Search for the cell housing the specified text and yield its [X, Y] center coordinate. 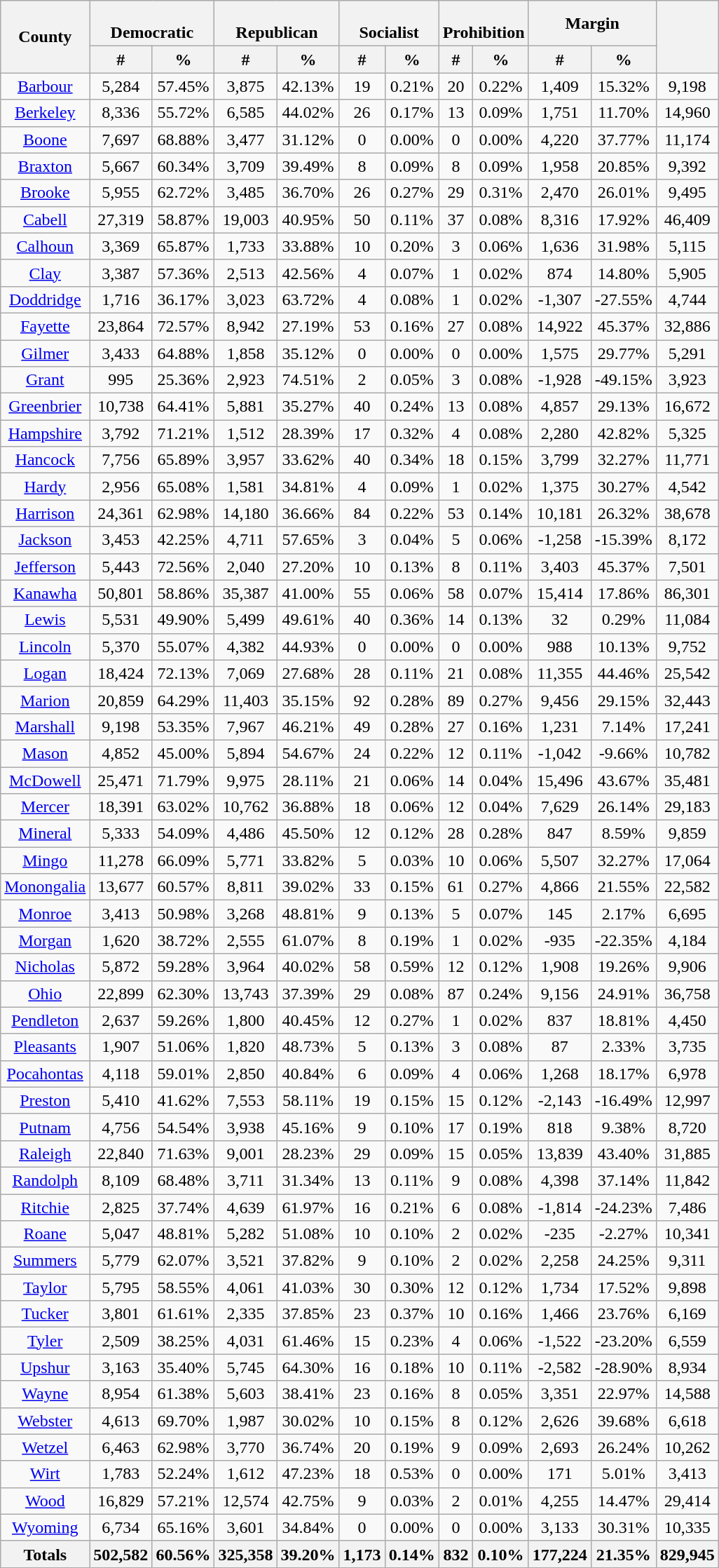
10,762 [245, 807]
4,613 [121, 1421]
7,553 [245, 1100]
10,262 [687, 1447]
92 [362, 700]
847 [559, 834]
65.89% [184, 460]
Boone [45, 140]
Summers [45, 1261]
Marshall [45, 726]
22.97% [624, 1394]
502,582 [121, 1554]
35.15% [308, 700]
26.24% [624, 1447]
2,258 [559, 1261]
17.52% [624, 1287]
5,410 [121, 1100]
19,003 [245, 219]
Barbour [45, 86]
171 [559, 1474]
51.06% [184, 1047]
3,387 [121, 273]
4,382 [245, 647]
Wood [45, 1501]
5,955 [121, 193]
Roane [45, 1234]
66.09% [184, 860]
38.25% [184, 1341]
28.23% [308, 1154]
Republican [277, 24]
64.30% [308, 1367]
64.29% [184, 700]
1,987 [245, 1421]
10.13% [624, 647]
57.65% [308, 540]
40.95% [308, 219]
42.82% [624, 433]
Gilmer [45, 353]
0.18% [412, 1367]
47.23% [308, 1474]
3,711 [245, 1180]
Ohio [45, 994]
11,771 [687, 460]
5,779 [121, 1261]
12,574 [245, 1501]
Monongalia [45, 887]
3,770 [245, 1447]
28.39% [308, 433]
30 [362, 1287]
5,325 [687, 433]
145 [559, 914]
16,829 [121, 1501]
5,667 [121, 166]
20,859 [121, 700]
-1,522 [559, 1341]
Totals [45, 1554]
25,542 [687, 673]
6,695 [687, 914]
0.17% [412, 113]
4,118 [121, 1074]
3,268 [245, 914]
3,792 [121, 433]
-28.90% [624, 1367]
22,899 [121, 994]
Hardy [45, 487]
Calhoun [45, 246]
8,942 [245, 326]
63.02% [184, 807]
38.41% [308, 1394]
50 [362, 219]
2,693 [559, 1447]
-235 [559, 1234]
5,284 [121, 86]
9,311 [687, 1261]
3,351 [559, 1394]
15,496 [559, 780]
61.61% [184, 1314]
61.97% [308, 1207]
36.70% [308, 193]
2,850 [245, 1074]
48.73% [308, 1047]
0.29% [624, 620]
43.40% [624, 1154]
5,443 [121, 567]
58.55% [184, 1287]
Nicholas [45, 967]
44.93% [308, 647]
3,801 [121, 1314]
Fayette [45, 326]
3,453 [121, 540]
35.12% [308, 353]
19.26% [624, 967]
33.62% [308, 460]
Cabell [45, 219]
Ritchie [45, 1207]
44.02% [308, 113]
61 [456, 887]
60.34% [184, 166]
0.36% [412, 620]
Democratic [152, 24]
43.67% [624, 780]
3,477 [245, 140]
14,960 [687, 113]
Mineral [45, 834]
Mingo [45, 860]
9,495 [687, 193]
57.21% [184, 1501]
1,173 [362, 1554]
5,507 [559, 860]
27,319 [121, 219]
Lewis [45, 620]
28.11% [308, 780]
Wetzel [45, 1447]
32 [559, 620]
5,291 [687, 353]
6,559 [687, 1341]
37.74% [184, 1207]
Jackson [45, 540]
Tucker [45, 1314]
72.13% [184, 673]
59.01% [184, 1074]
27.19% [308, 326]
-2.27% [624, 1234]
44.46% [624, 673]
37 [456, 219]
40.84% [308, 1074]
17,064 [687, 860]
65.16% [184, 1527]
8,336 [121, 113]
10,181 [559, 513]
42.75% [308, 1501]
-1,307 [559, 299]
68.88% [184, 140]
26.14% [624, 807]
3,521 [245, 1261]
6,978 [687, 1074]
Mercer [45, 807]
4,852 [121, 753]
57.36% [184, 273]
Prohibition [484, 24]
37.14% [624, 1180]
8,316 [559, 219]
61.07% [308, 940]
49.61% [308, 620]
29.13% [624, 407]
Taylor [45, 1287]
9,752 [687, 647]
2.33% [624, 1047]
22,582 [687, 887]
1,800 [245, 1020]
71.21% [184, 433]
-1,258 [559, 540]
14.80% [624, 273]
36.88% [308, 807]
10,782 [687, 753]
McDowell [45, 780]
5,282 [245, 1234]
50,801 [121, 593]
29,414 [687, 1501]
0.34% [412, 460]
24 [362, 753]
3,433 [121, 353]
18.81% [624, 1020]
-23.20% [624, 1341]
8,954 [121, 1394]
54.67% [308, 753]
5,771 [245, 860]
-9.66% [624, 753]
9,001 [245, 1154]
65.08% [184, 487]
10,738 [121, 407]
32,886 [687, 326]
50.98% [184, 914]
11,174 [687, 140]
988 [559, 647]
41.62% [184, 1100]
11.70% [624, 113]
11,355 [559, 673]
42.56% [308, 273]
Berkeley [45, 113]
86,301 [687, 593]
1,409 [559, 86]
2,040 [245, 567]
29,183 [687, 807]
61.38% [184, 1394]
57.45% [184, 86]
7,756 [121, 460]
2,470 [559, 193]
3,601 [245, 1527]
8,934 [687, 1367]
71.79% [184, 780]
Randolph [45, 1180]
3,369 [121, 246]
13,677 [121, 887]
6,169 [687, 1314]
5,047 [121, 1234]
1,466 [559, 1314]
21.35% [624, 1554]
58.87% [184, 219]
4,756 [121, 1127]
14.47% [624, 1501]
39.20% [308, 1554]
63.72% [308, 299]
13,839 [559, 1154]
Socialist [389, 24]
18,391 [121, 807]
-49.15% [624, 380]
6,463 [121, 1447]
7,069 [245, 673]
2,555 [245, 940]
-2,582 [559, 1367]
33.82% [308, 860]
31.34% [308, 1180]
42.25% [184, 540]
-15.39% [624, 540]
Monroe [45, 914]
0.37% [412, 1314]
Marion [45, 700]
18.17% [624, 1074]
55.07% [184, 647]
Pendleton [45, 1020]
14,180 [245, 513]
7,629 [559, 807]
5,795 [121, 1287]
Putnam [45, 1127]
7.14% [624, 726]
24,361 [121, 513]
4,542 [687, 487]
6,734 [121, 1527]
-1,042 [559, 753]
-27.55% [624, 299]
51.08% [308, 1234]
4,398 [559, 1180]
0.53% [412, 1474]
Morgan [45, 940]
1,858 [245, 353]
Doddridge [45, 299]
1,908 [559, 967]
89 [456, 700]
62.72% [184, 193]
5,115 [687, 246]
65.87% [184, 246]
2,956 [121, 487]
Wayne [45, 1394]
58.86% [184, 593]
36,758 [687, 994]
40.02% [308, 967]
10,335 [687, 1527]
52.24% [184, 1474]
0.31% [500, 193]
-16.49% [624, 1100]
9,975 [245, 780]
4,866 [559, 887]
9,906 [687, 967]
64.88% [184, 353]
3,163 [121, 1367]
0.01% [500, 1501]
20.85% [624, 166]
4,744 [687, 299]
0.23% [412, 1341]
325,358 [245, 1554]
Kanawha [45, 593]
5,531 [121, 620]
818 [559, 1127]
Hancock [45, 460]
60.56% [184, 1554]
38.72% [184, 940]
29.15% [624, 700]
11,842 [687, 1180]
36.17% [184, 299]
9,392 [687, 166]
1,783 [121, 1474]
4,450 [687, 1020]
Margin [592, 24]
49.90% [184, 620]
Brooke [45, 193]
4,711 [245, 540]
5,499 [245, 620]
2,335 [245, 1314]
Webster [45, 1421]
15,414 [559, 593]
Pocahontas [45, 1074]
45.16% [308, 1127]
11,403 [245, 700]
41.03% [308, 1287]
2.17% [624, 914]
60.57% [184, 887]
5.01% [624, 1474]
Pleasants [45, 1047]
3,923 [687, 380]
17.92% [624, 219]
995 [121, 380]
-2,143 [559, 1100]
-1,928 [559, 380]
5,872 [121, 967]
1,575 [559, 353]
23,864 [121, 326]
37.39% [308, 994]
1,581 [245, 487]
1,733 [245, 246]
72.56% [184, 567]
2,513 [245, 273]
27.20% [308, 567]
7,967 [245, 726]
2,280 [559, 433]
35.40% [184, 1367]
27.68% [308, 673]
9.38% [624, 1127]
9,456 [559, 700]
55.72% [184, 113]
3,023 [245, 299]
874 [559, 273]
1,268 [559, 1074]
32,443 [687, 700]
Greenbrier [45, 407]
2,825 [121, 1207]
46,409 [687, 219]
7,501 [687, 567]
Harrison [45, 513]
Logan [45, 673]
Wyoming [45, 1527]
5,881 [245, 407]
Grant [45, 380]
71.63% [184, 1154]
2,637 [121, 1020]
39.49% [308, 166]
39.02% [308, 887]
54.54% [184, 1127]
1,612 [245, 1474]
4,031 [245, 1341]
Mason [45, 753]
1,716 [121, 299]
11,084 [687, 620]
9,156 [559, 994]
5,905 [687, 273]
31.98% [624, 246]
829,945 [687, 1554]
36.66% [308, 513]
-1,814 [559, 1207]
26.32% [624, 513]
23.76% [624, 1314]
35.27% [308, 407]
30.02% [308, 1421]
Hampshire [45, 433]
3,735 [687, 1047]
Raleigh [45, 1154]
64.41% [184, 407]
3,709 [245, 166]
62.30% [184, 994]
3,957 [245, 460]
16,672 [687, 407]
1,820 [245, 1047]
2,923 [245, 380]
5,894 [245, 753]
61.46% [308, 1341]
Braxton [45, 166]
4,184 [687, 940]
5,370 [121, 647]
84 [362, 513]
0.30% [412, 1287]
42.13% [308, 86]
24.91% [624, 994]
Wirt [45, 1474]
68.48% [184, 1180]
0.20% [412, 246]
1,375 [559, 487]
3,133 [559, 1527]
49 [362, 726]
45.50% [308, 834]
58.11% [308, 1100]
Tyler [45, 1341]
8,811 [245, 887]
18,424 [121, 673]
53.35% [184, 726]
5,603 [245, 1394]
6,618 [687, 1421]
17.86% [624, 593]
35,387 [245, 593]
1,512 [245, 433]
11,278 [121, 860]
41.00% [308, 593]
5,333 [121, 834]
1,231 [559, 726]
6,585 [245, 113]
1,734 [559, 1287]
Clay [45, 273]
40.45% [308, 1020]
37.82% [308, 1261]
1,620 [121, 940]
29.77% [624, 353]
36.74% [308, 1447]
8,109 [121, 1180]
34.81% [308, 487]
22,840 [121, 1154]
1,636 [559, 246]
14,922 [559, 326]
25,471 [121, 780]
4,486 [245, 834]
Lincoln [45, 647]
9,898 [687, 1287]
8,720 [687, 1127]
46.21% [308, 726]
62.07% [184, 1261]
24.25% [624, 1261]
54.09% [184, 834]
30.27% [624, 487]
74.51% [308, 380]
38,678 [687, 513]
15.32% [624, 86]
-935 [559, 940]
45.00% [184, 753]
7,486 [687, 1207]
69.70% [184, 1421]
33.88% [308, 246]
837 [559, 1020]
0.59% [412, 967]
35,481 [687, 780]
3,485 [245, 193]
Upshur [45, 1367]
3,875 [245, 86]
14,588 [687, 1394]
5,745 [245, 1367]
4,639 [245, 1207]
Jefferson [45, 567]
0.32% [412, 433]
39.68% [624, 1421]
10,341 [687, 1234]
177,224 [559, 1554]
County [45, 36]
Preston [45, 1100]
1,958 [559, 166]
3,964 [245, 967]
2,626 [559, 1421]
37.85% [308, 1314]
7,697 [121, 140]
37.77% [624, 140]
21.55% [624, 887]
2,509 [121, 1341]
59.28% [184, 967]
31.12% [308, 140]
-22.35% [624, 940]
3,403 [559, 567]
26.01% [624, 193]
8,172 [687, 540]
4,857 [559, 407]
4,061 [245, 1287]
33 [362, 887]
55 [362, 593]
34.84% [308, 1527]
59.26% [184, 1020]
1,907 [121, 1047]
8.59% [624, 834]
72.57% [184, 326]
31,885 [687, 1154]
17,241 [687, 726]
1,751 [559, 113]
4,220 [559, 140]
25.36% [184, 380]
12,997 [687, 1100]
-24.23% [624, 1207]
832 [456, 1554]
9,859 [687, 834]
13,743 [245, 994]
3,799 [559, 460]
4,255 [559, 1501]
30.31% [624, 1527]
3,938 [245, 1127]
